Determine the [x, y] coordinate at the center of the cell enclosing the given text.  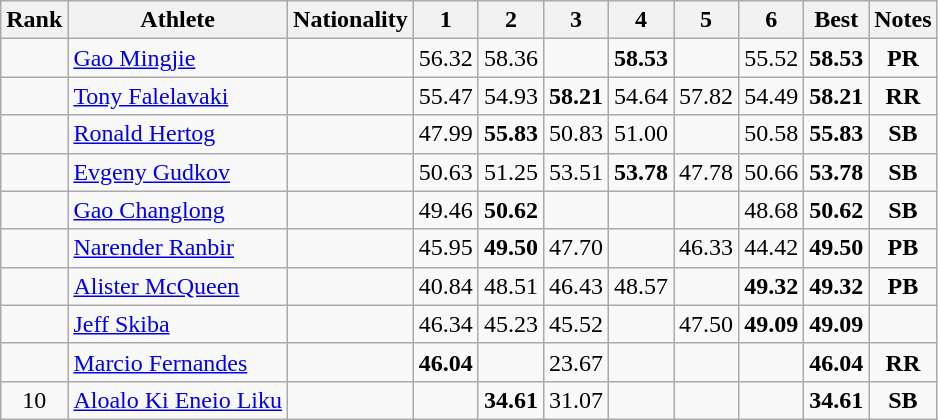
Ronald Hertog [178, 134]
40.84 [446, 286]
Tony Falelavaki [178, 96]
Evgeny Gudkov [178, 172]
51.25 [510, 172]
Best [836, 20]
PR [903, 58]
Marcio Fernandes [178, 362]
54.49 [772, 96]
56.32 [446, 58]
Gao Changlong [178, 210]
54.93 [510, 96]
44.42 [772, 248]
45.95 [446, 248]
Gao Mingjie [178, 58]
6 [772, 20]
46.33 [706, 248]
50.63 [446, 172]
4 [640, 20]
55.52 [772, 58]
3 [576, 20]
47.78 [706, 172]
Aloalo Ki Eneio Liku [178, 400]
50.83 [576, 134]
45.52 [576, 324]
55.47 [446, 96]
Alister McQueen [178, 286]
47.50 [706, 324]
23.67 [576, 362]
1 [446, 20]
57.82 [706, 96]
53.51 [576, 172]
31.07 [576, 400]
50.58 [772, 134]
51.00 [640, 134]
50.66 [772, 172]
49.46 [446, 210]
54.64 [640, 96]
48.68 [772, 210]
2 [510, 20]
10 [34, 400]
Narender Ranbir [178, 248]
48.51 [510, 286]
58.36 [510, 58]
47.99 [446, 134]
Notes [903, 20]
48.57 [640, 286]
47.70 [576, 248]
Athlete [178, 20]
45.23 [510, 324]
Nationality [351, 20]
46.43 [576, 286]
Jeff Skiba [178, 324]
5 [706, 20]
46.34 [446, 324]
Rank [34, 20]
